Provide the [X, Y] coordinate of the cell's center where the given text is located.  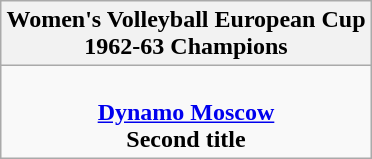
Women's Volleyball European Cup 1962-63 Champions [186, 34]
Dynamo Moscow Second title [186, 112]
